Capture the cell that displays the provided text and extract its (X, Y) central coordinate. 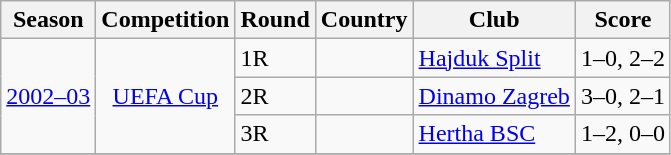
Hertha BSC (494, 134)
1R (275, 58)
Competition (166, 20)
Season (48, 20)
2R (275, 96)
Country (364, 20)
3R (275, 134)
UEFA Cup (166, 96)
Dinamo Zagreb (494, 96)
2002–03 (48, 96)
Round (275, 20)
Score (622, 20)
1–0, 2–2 (622, 58)
3–0, 2–1 (622, 96)
Club (494, 20)
Hajduk Split (494, 58)
1–2, 0–0 (622, 134)
